Determine the (X, Y) coordinate at the center of the cell enclosing the given text.  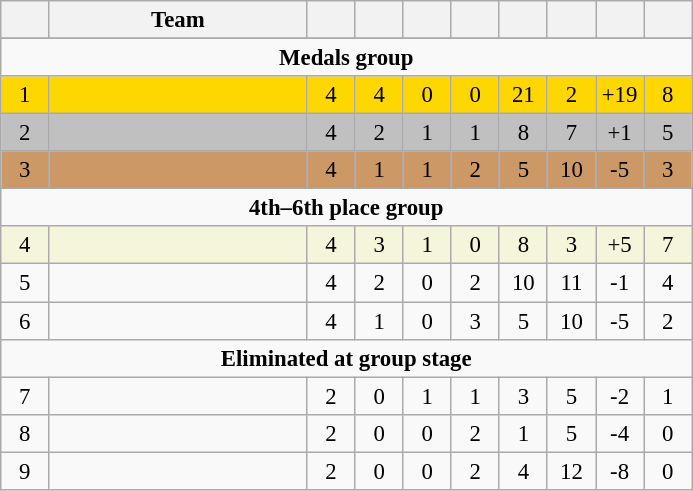
21 (523, 95)
6 (25, 321)
-4 (620, 433)
12 (571, 471)
-1 (620, 283)
-8 (620, 471)
-2 (620, 396)
+1 (620, 133)
+19 (620, 95)
4th–6th place group (346, 208)
9 (25, 471)
11 (571, 283)
Team (178, 20)
Medals group (346, 58)
Eliminated at group stage (346, 358)
+5 (620, 245)
